From the cell containing the given text, extract its center point as (X, Y) coordinate. 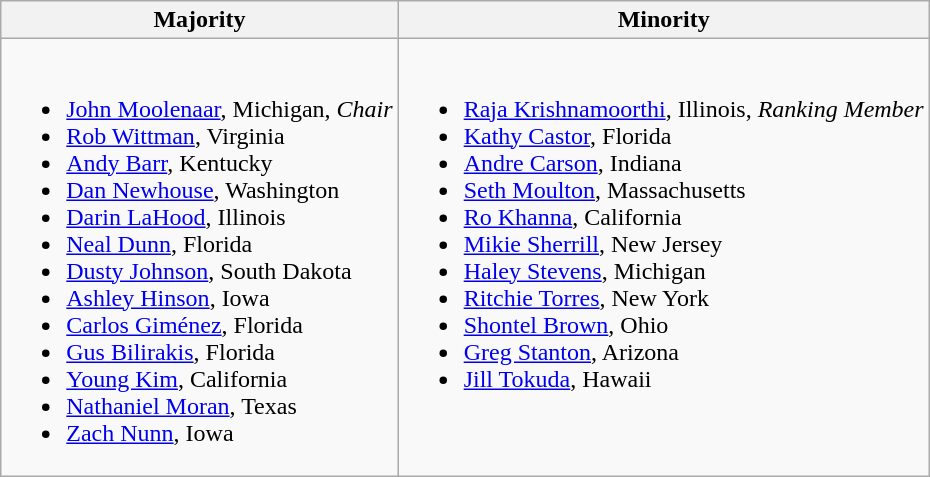
Minority (664, 20)
Majority (200, 20)
